Return [x, y] of the center of cell containing provided text 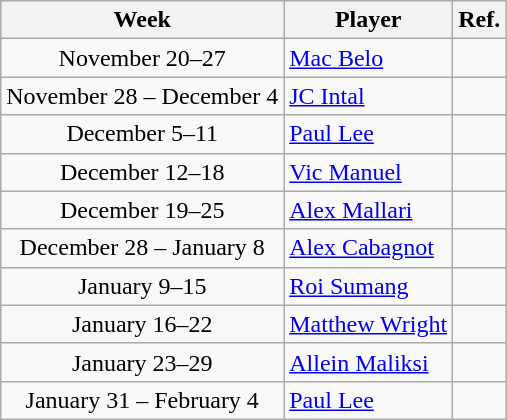
Roi Sumang [368, 286]
Matthew Wright [368, 324]
Allein Maliksi [368, 362]
Ref. [480, 20]
December 19–25 [142, 210]
November 20–27 [142, 58]
December 28 – January 8 [142, 248]
December 5–11 [142, 134]
Week [142, 20]
November 28 – December 4 [142, 96]
January 23–29 [142, 362]
January 9–15 [142, 286]
Player [368, 20]
Vic Manuel [368, 172]
JC Intal [368, 96]
Alex Cabagnot [368, 248]
Alex Mallari [368, 210]
December 12–18 [142, 172]
Mac Belo [368, 58]
January 31 – February 4 [142, 400]
January 16–22 [142, 324]
